Find where the given text appears and provide that cell's center as (X, Y) coordinate. 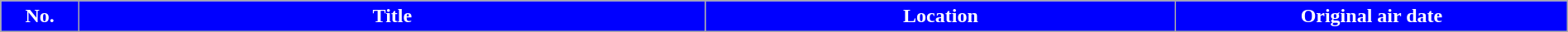
No. (40, 16)
Location (940, 16)
Title (392, 16)
Original air date (1372, 16)
